Provide the [x, y] coordinate of the cell's center where the given text is located.  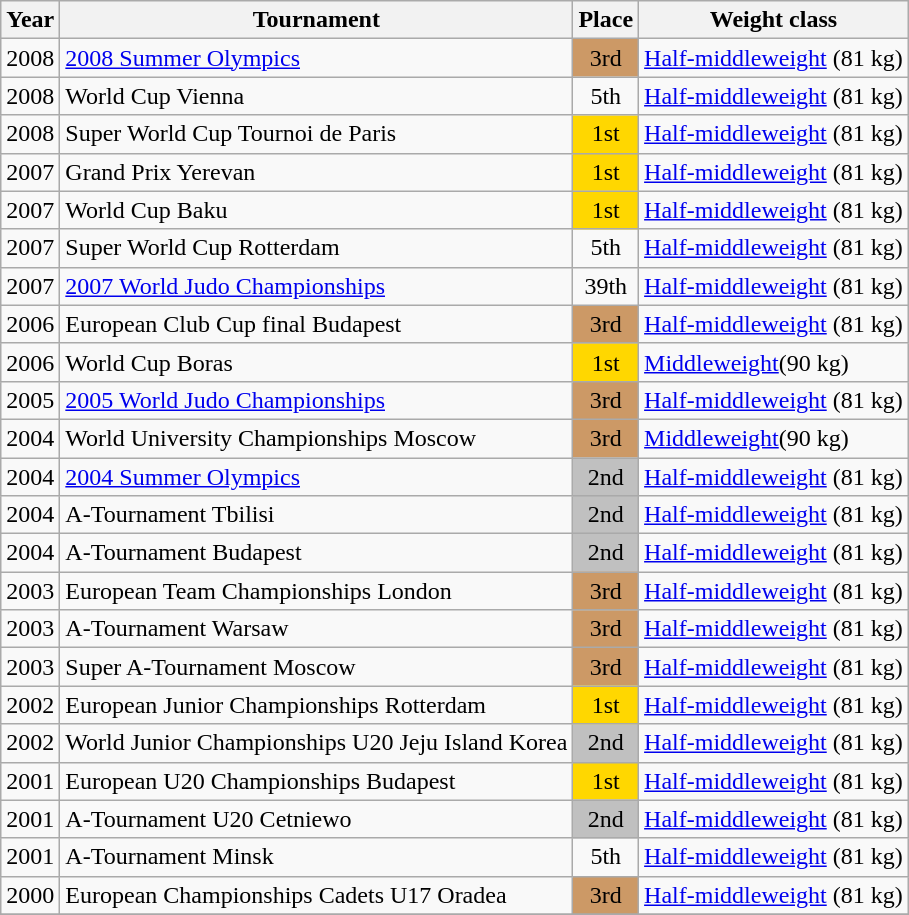
A-Tournament Warsaw [316, 629]
A-Tournament Tbilisi [316, 515]
Super A-Tournament Moscow [316, 667]
A-Tournament U20 Cetniewo [316, 819]
World Cup Boras [316, 362]
Place [606, 20]
2007 World Judo Championships [316, 286]
Grand Prix Yerevan [316, 172]
World University Championships Moscow [316, 438]
European Team Championships London [316, 591]
Super World Cup Tournoi de Paris [316, 134]
World Cup Vienna [316, 96]
2008 Summer Olympics [316, 58]
2004 Summer Olympics [316, 477]
European U20 Championships Budapest [316, 781]
2005 [30, 400]
39th [606, 286]
Tournament [316, 20]
World Cup Baku [316, 210]
A-Tournament Budapest [316, 553]
European Club Cup final Budapest [316, 324]
European Championships Cadets U17 Oradea [316, 895]
European Junior Championships Rotterdam [316, 705]
A-Tournament Minsk [316, 857]
2000 [30, 895]
Super World Cup Rotterdam [316, 248]
World Junior Championships U20 Jeju Island Korea [316, 743]
Year [30, 20]
2005 World Judo Championships [316, 400]
Weight class [774, 20]
